Identify which cell holds the provided text, then report its (X, Y) central coordinate. 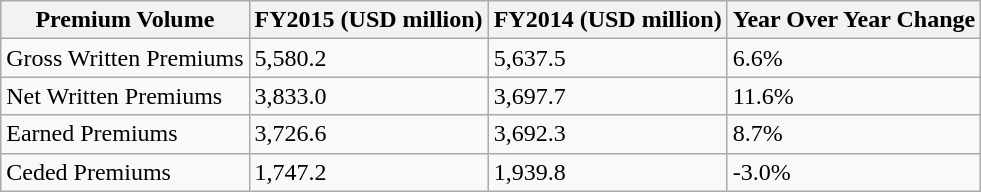
5,580.2 (368, 58)
Ceded Premiums (125, 172)
FY2015 (USD million) (368, 20)
3,726.6 (368, 134)
Year Over Year Change (854, 20)
1,939.8 (608, 172)
5,637.5 (608, 58)
6.6% (854, 58)
3,692.3 (608, 134)
-3.0% (854, 172)
3,833.0 (368, 96)
1,747.2 (368, 172)
Net Written Premiums (125, 96)
Premium Volume (125, 20)
8.7% (854, 134)
FY2014 (USD million) (608, 20)
3,697.7 (608, 96)
Gross Written Premiums (125, 58)
Earned Premiums (125, 134)
11.6% (854, 96)
